Determine the (X, Y) coordinate at the center of the cell enclosing the given text.  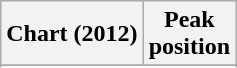
Chart (2012) (72, 34)
Peakposition (189, 34)
